Return the (X, Y) coordinate for the center point of the cell that contains the specified text.  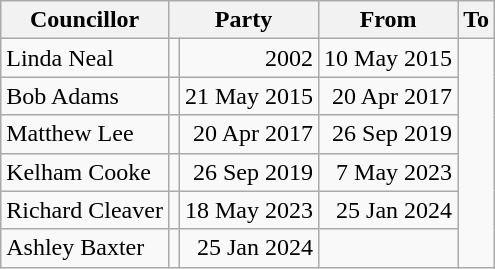
7 May 2023 (388, 172)
Kelham Cooke (85, 172)
Councillor (85, 20)
10 May 2015 (388, 58)
21 May 2015 (248, 96)
Party (243, 20)
Bob Adams (85, 96)
Richard Cleaver (85, 210)
Matthew Lee (85, 134)
Linda Neal (85, 58)
To (476, 20)
From (388, 20)
2002 (248, 58)
Ashley Baxter (85, 248)
18 May 2023 (248, 210)
